Detect which cell encompasses the target text, then output its [x, y] center coordinate. 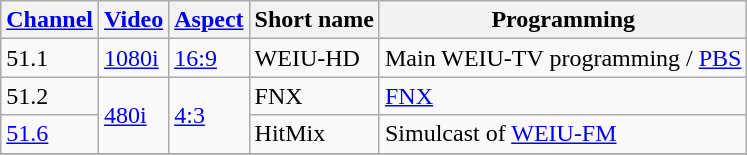
480i [134, 115]
Main WEIU-TV programming / PBS [563, 58]
HitMix [314, 134]
Video [134, 20]
51.1 [50, 58]
1080i [134, 58]
Programming [563, 20]
51.2 [50, 96]
Channel [50, 20]
Aspect [209, 20]
Simulcast of WEIU-FM [563, 134]
WEIU-HD [314, 58]
16:9 [209, 58]
Short name [314, 20]
51.6 [50, 134]
4:3 [209, 115]
